Return (x, y) of the center of cell containing provided text 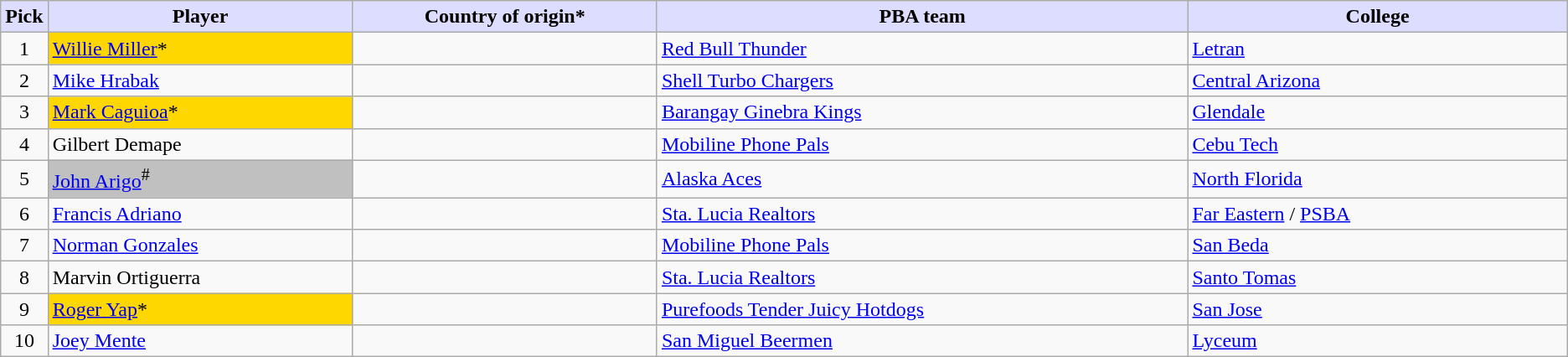
Alaska Aces (921, 179)
Joey Mente (200, 341)
Willie Miller* (200, 49)
Francis Adriano (200, 214)
Santo Tomas (1377, 277)
8 (24, 277)
Mike Hrabak (200, 80)
Glendale (1377, 112)
1 (24, 49)
Roger Yap* (200, 309)
Purefoods Tender Juicy Hotdogs (921, 309)
Gilbert Demape (200, 144)
6 (24, 214)
Player (200, 17)
Cebu Tech (1377, 144)
John Arigo# (200, 179)
North Florida (1377, 179)
Pick (24, 17)
9 (24, 309)
2 (24, 80)
5 (24, 179)
Central Arizona (1377, 80)
Country of origin* (504, 17)
College (1377, 17)
Mark Caguioa* (200, 112)
Red Bull Thunder (921, 49)
4 (24, 144)
3 (24, 112)
Lyceum (1377, 341)
San Jose (1377, 309)
Shell Turbo Chargers (921, 80)
Barangay Ginebra Kings (921, 112)
San Miguel Beermen (921, 341)
Far Eastern / PSBA (1377, 214)
Norman Gonzales (200, 246)
7 (24, 246)
Letran (1377, 49)
Marvin Ortiguerra (200, 277)
PBA team (921, 17)
San Beda (1377, 246)
10 (24, 341)
